Output the (x, y) coordinate of the center of the cell containing the given text.  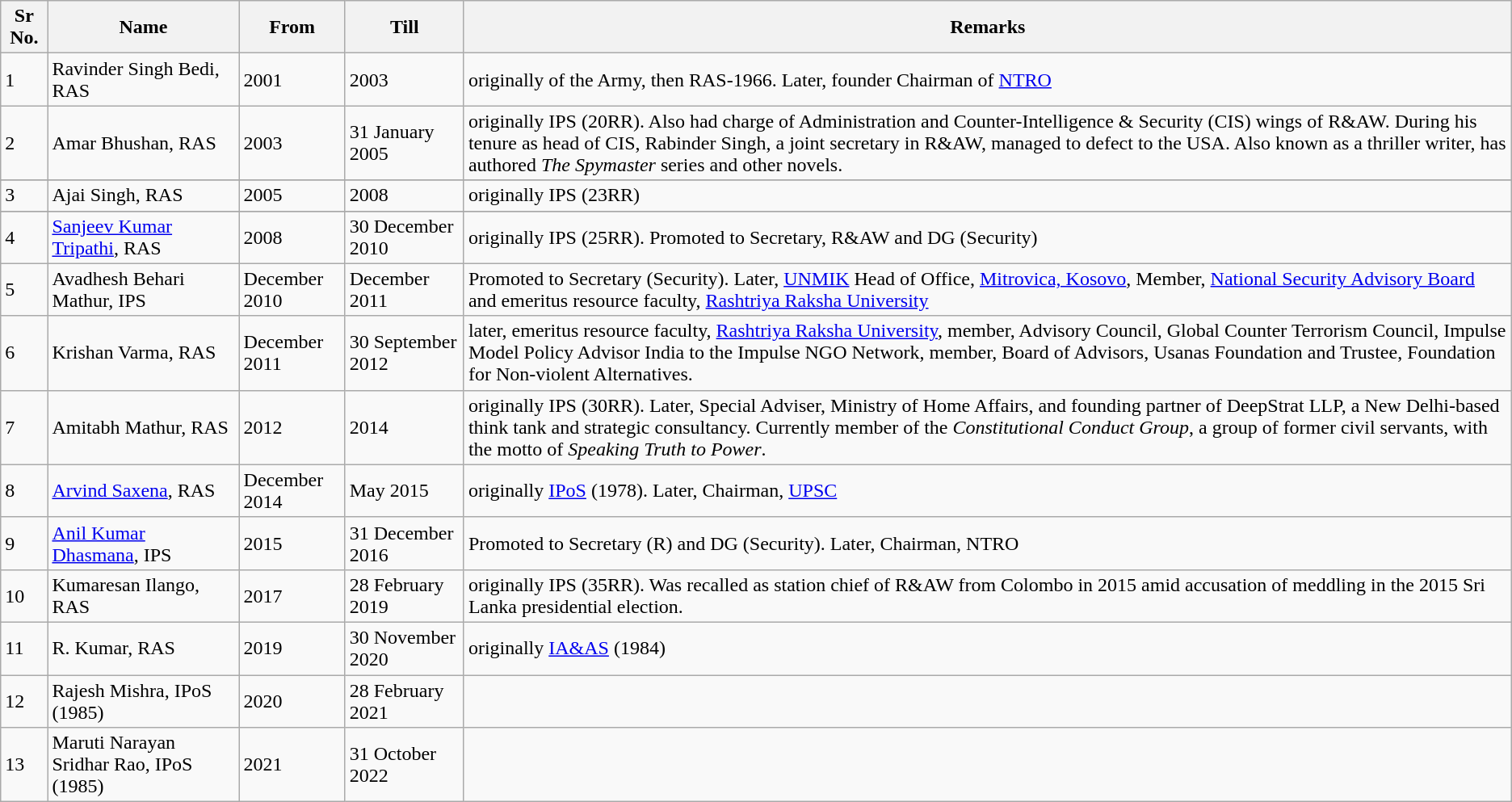
2014 (404, 427)
Ajai Singh, RAS (144, 195)
28 February 2019 (404, 596)
originally IPS (23RR) (987, 195)
30 November 2020 (404, 648)
12 (24, 701)
originally of the Army, then RAS-1966. Later, founder Chairman of NTRO (987, 79)
31 December 2016 (404, 543)
Arvind Saxena, RAS (144, 491)
3 (24, 195)
28 February 2021 (404, 701)
31 October 2022 (404, 765)
2019 (292, 648)
May 2015 (404, 491)
Sanjeev Kumar Tripathi, RAS (144, 237)
December 2014 (292, 491)
Avadhesh Behari Mathur, IPS (144, 289)
2012 (292, 427)
13 (24, 765)
Anil Kumar Dhasmana, IPS (144, 543)
6 (24, 353)
Maruti Narayan Sridhar Rao, IPoS (1985) (144, 765)
Ravinder Singh Bedi, RAS (144, 79)
7 (24, 427)
2015 (292, 543)
originally IPS (25RR). Promoted to Secretary, R&AW and DG (Security) (987, 237)
Amar Bhushan, RAS (144, 143)
originally IPoS (1978). Later, Chairman, UPSC (987, 491)
Till (404, 27)
11 (24, 648)
2017 (292, 596)
2005 (292, 195)
2021 (292, 765)
From (292, 27)
5 (24, 289)
Name (144, 27)
Promoted to Secretary (R) and DG (Security). Later, Chairman, NTRO (987, 543)
originally IA&AS (1984) (987, 648)
30 September 2012 (404, 353)
R. Kumar, RAS (144, 648)
Remarks (987, 27)
1 (24, 79)
December 2010 (292, 289)
2 (24, 143)
9 (24, 543)
31 January 2005 (404, 143)
Krishan Varma, RAS (144, 353)
10 (24, 596)
2001 (292, 79)
30 December 2010 (404, 237)
8 (24, 491)
4 (24, 237)
Rajesh Mishra, IPoS (1985) (144, 701)
Kumaresan Ilango, RAS (144, 596)
Amitabh Mathur, RAS (144, 427)
2020 (292, 701)
Sr No. (24, 27)
